Detect which cell encompasses the target text, then output its [x, y] center coordinate. 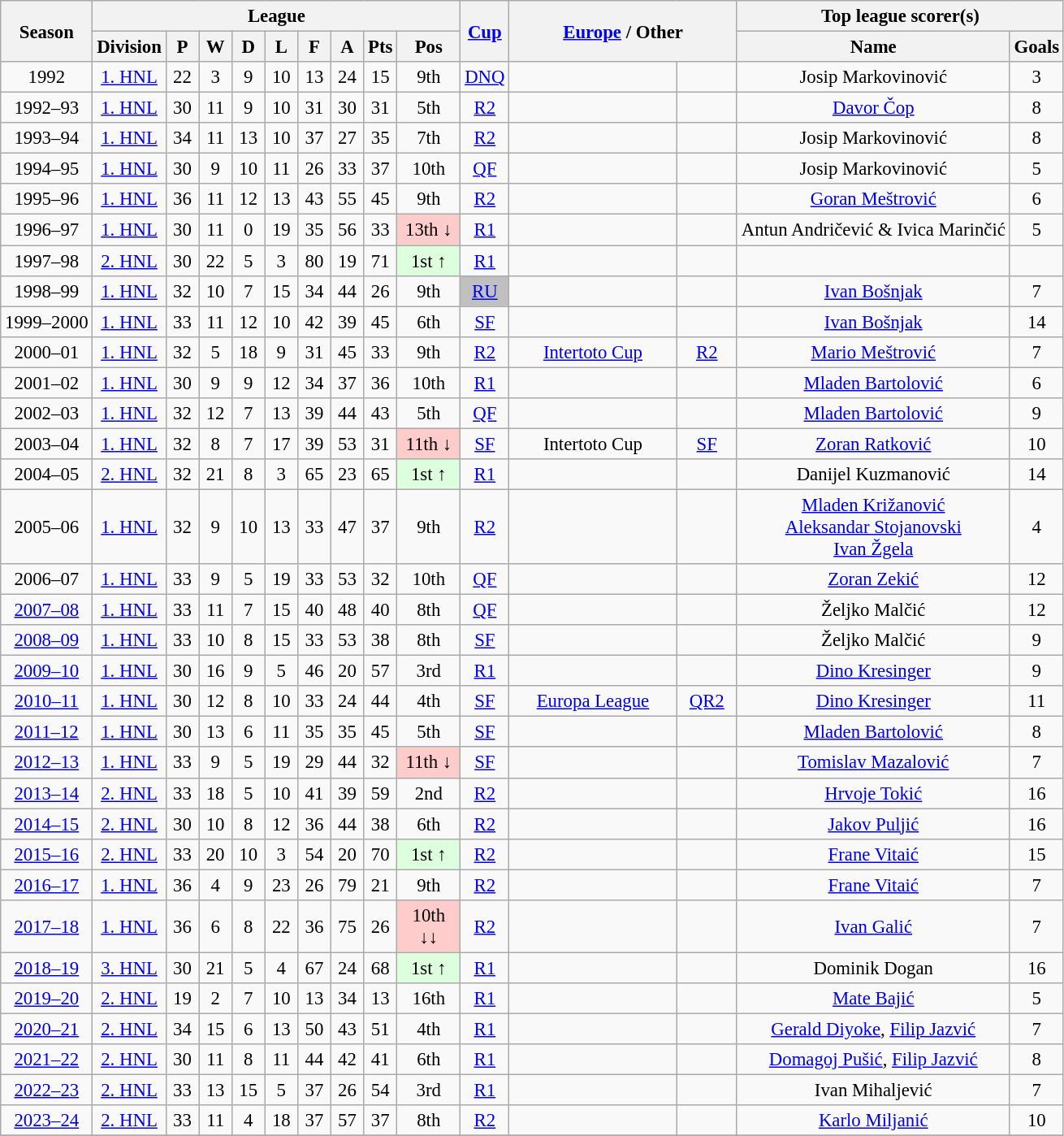
Mario Meštrović [873, 352]
2003–04 [47, 444]
Ivan Mihaljević [873, 1090]
2019–20 [47, 999]
1993–94 [47, 138]
QR2 [707, 701]
Top league scorer(s) [900, 16]
68 [380, 968]
Cup [485, 31]
L [281, 47]
Mate Bajić [873, 999]
Ivan Galić [873, 926]
16th [429, 999]
2016–17 [47, 885]
2020–21 [47, 1029]
2017–18 [47, 926]
47 [348, 527]
56 [348, 230]
Name [873, 47]
DNQ [485, 77]
1994–95 [47, 169]
1992 [47, 77]
75 [348, 926]
48 [348, 610]
D [249, 47]
Europa League [593, 701]
59 [380, 793]
Mladen KrižanovićAleksandar StojanovskiIvan Žgela [873, 527]
50 [315, 1029]
2001–02 [47, 383]
80 [315, 261]
Hrvoje Tokić [873, 793]
Domagoj Pušić, Filip Jazvić [873, 1060]
27 [348, 138]
2008–09 [47, 640]
2004–05 [47, 475]
Zoran Zekić [873, 579]
A [348, 47]
2011–12 [47, 732]
3. HNL [129, 968]
Goals [1036, 47]
1997–98 [47, 261]
2023–24 [47, 1121]
Goran Meštrović [873, 199]
RU [485, 291]
67 [315, 968]
Tomislav Mazalović [873, 763]
71 [380, 261]
70 [380, 854]
2018–19 [47, 968]
1996–97 [47, 230]
7th [429, 138]
Division [129, 47]
Europe / Other [624, 31]
Pts [380, 47]
2000–01 [47, 352]
2nd [429, 793]
51 [380, 1029]
2015–16 [47, 854]
1998–99 [47, 291]
1995–96 [47, 199]
17 [281, 444]
Karlo Miljanić [873, 1121]
29 [315, 763]
0 [249, 230]
Pos [429, 47]
79 [348, 885]
1992–93 [47, 108]
1999–2000 [47, 322]
2021–22 [47, 1060]
46 [315, 671]
P [182, 47]
2010–11 [47, 701]
W [216, 47]
Season [47, 31]
2002–03 [47, 414]
Danijel Kuzmanović [873, 475]
2 [216, 999]
Gerald Diyoke, Filip Jazvić [873, 1029]
2014–15 [47, 824]
Davor Čop [873, 108]
2007–08 [47, 610]
10th ↓↓ [429, 926]
13th ↓ [429, 230]
55 [348, 199]
2013–14 [47, 793]
2022–23 [47, 1090]
2006–07 [47, 579]
Zoran Ratković [873, 444]
2009–10 [47, 671]
Antun Andričević & Ivica Marinčić [873, 230]
F [315, 47]
Jakov Puljić [873, 824]
2005–06 [47, 527]
2012–13 [47, 763]
League [276, 16]
Dominik Dogan [873, 968]
